Capture the cell that displays the provided text and extract its [X, Y] central coordinate. 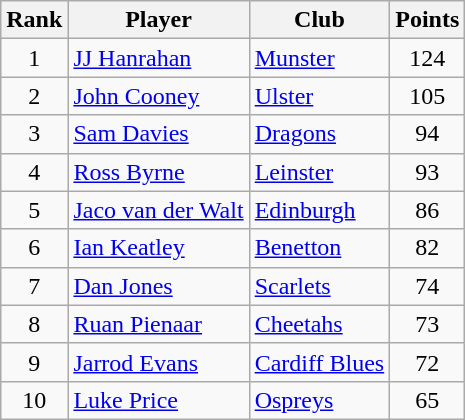
94 [428, 134]
Luke Price [158, 400]
Ospreys [320, 400]
7 [34, 286]
Ruan Pienaar [158, 324]
Rank [34, 20]
82 [428, 248]
Scarlets [320, 286]
Ross Byrne [158, 172]
Dan Jones [158, 286]
9 [34, 362]
Cardiff Blues [320, 362]
74 [428, 286]
John Cooney [158, 96]
Points [428, 20]
72 [428, 362]
Jarrod Evans [158, 362]
65 [428, 400]
Dragons [320, 134]
Player [158, 20]
73 [428, 324]
JJ Hanrahan [158, 58]
124 [428, 58]
Ian Keatley [158, 248]
Ulster [320, 96]
Cheetahs [320, 324]
Munster [320, 58]
Jaco van der Walt [158, 210]
86 [428, 210]
Club [320, 20]
10 [34, 400]
5 [34, 210]
105 [428, 96]
Sam Davies [158, 134]
1 [34, 58]
8 [34, 324]
93 [428, 172]
4 [34, 172]
6 [34, 248]
3 [34, 134]
Benetton [320, 248]
Leinster [320, 172]
Edinburgh [320, 210]
2 [34, 96]
